Provide the (X, Y) coordinate of the cell's center where the given text is located.  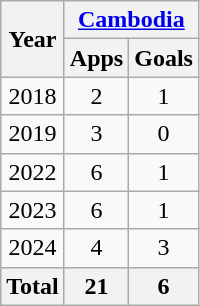
Year (33, 39)
Cambodia (131, 20)
Total (33, 286)
0 (164, 134)
2018 (33, 96)
2023 (33, 210)
21 (96, 286)
2 (96, 96)
2024 (33, 248)
4 (96, 248)
2019 (33, 134)
Apps (96, 58)
2022 (33, 172)
Goals (164, 58)
